Scan for the cell matching the given text and deliver its [x, y] coordinate at center. 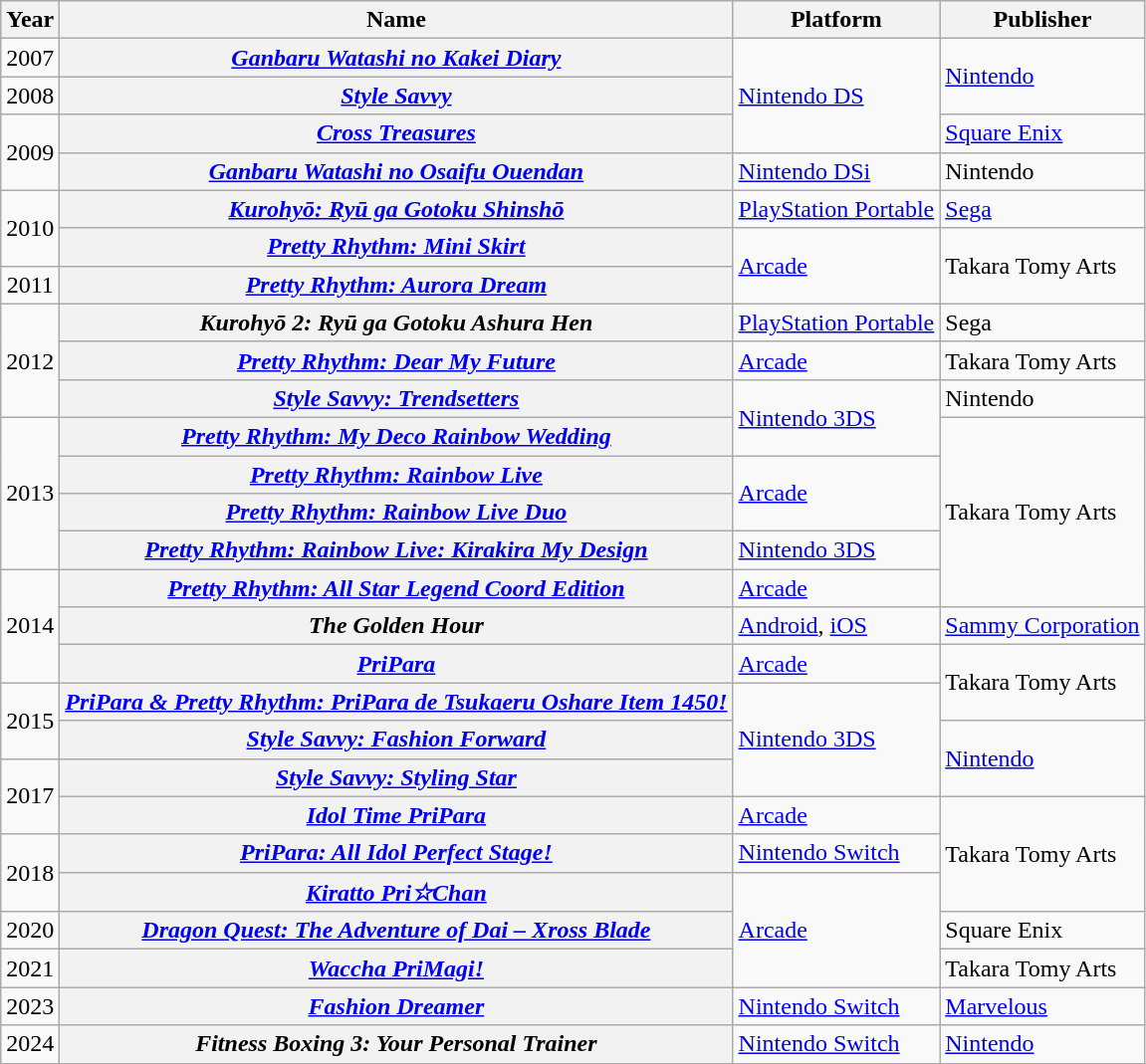
Kiratto Pri☆Chan [396, 892]
2013 [30, 493]
Pretty Rhythm: Rainbow Live Duo [396, 513]
Pretty Rhythm: All Star Legend Coord Edition [396, 588]
Ganbaru Watashi no Osaifu Ouendan [396, 171]
2007 [30, 58]
Ganbaru Watashi no Kakei Diary [396, 58]
Pretty Rhythm: Rainbow Live [396, 475]
Name [396, 20]
Pretty Rhythm: Rainbow Live: Kirakira My Design [396, 550]
Style Savvy: Styling Star [396, 777]
PriPara: All Idol Perfect Stage! [396, 853]
Pretty Rhythm: Dear My Future [396, 360]
Pretty Rhythm: Aurora Dream [396, 285]
Pretty Rhythm: Mini Skirt [396, 247]
2014 [30, 626]
PriPara [396, 664]
2017 [30, 796]
2008 [30, 96]
2011 [30, 285]
Idol Time PriPara [396, 815]
Dragon Quest: The Adventure of Dai – Xross Blade [396, 931]
Style Savvy: Fashion Forward [396, 740]
Fashion Dreamer [396, 1006]
Pretty Rhythm: My Deco Rainbow Wedding [396, 436]
2012 [30, 360]
Publisher [1042, 20]
PriPara & Pretty Rhythm: PriPara de Tsukaeru Oshare Item 1450! [396, 702]
The Golden Hour [396, 626]
2018 [30, 873]
2009 [30, 152]
2021 [30, 968]
2024 [30, 1044]
2020 [30, 931]
2010 [30, 228]
Nintendo DS [836, 96]
2015 [30, 721]
Android, iOS [836, 626]
Waccha PriMagi! [396, 968]
Fitness Boxing 3: Your Personal Trainer [396, 1044]
Cross Treasures [396, 133]
Sammy Corporation [1042, 626]
Style Savvy: Trendsetters [396, 398]
Marvelous [1042, 1006]
Style Savvy [396, 96]
Kurohyō 2: Ryū ga Gotoku Ashura Hen [396, 322]
Nintendo DSi [836, 171]
2023 [30, 1006]
Kurohyō: Ryū ga Gotoku Shinshō [396, 209]
Platform [836, 20]
Year [30, 20]
